Output the (X, Y) coordinate of the center of the cell containing the given text.  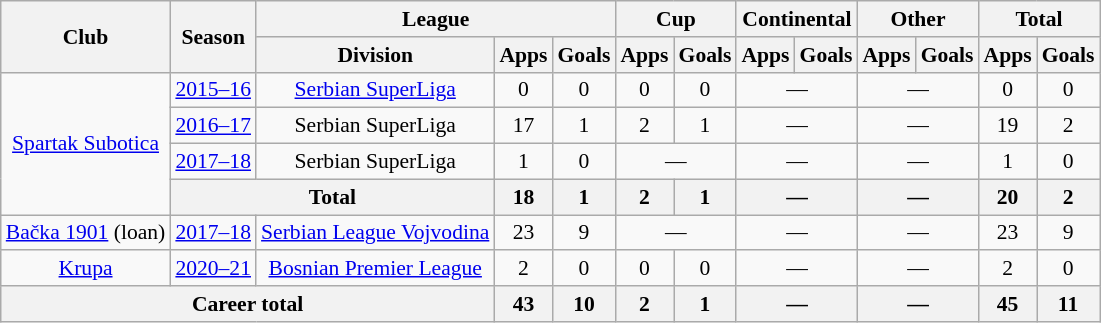
Krupa (86, 269)
10 (584, 304)
Bačka 1901 (loan) (86, 233)
Cup (676, 19)
Club (86, 36)
43 (523, 304)
League (436, 19)
Serbian League Vojvodina (375, 233)
19 (1007, 126)
17 (523, 126)
Continental (796, 19)
2016–17 (213, 126)
Division (375, 55)
2015–16 (213, 90)
Spartak Subotica (86, 143)
18 (523, 197)
2020–21 (213, 269)
Other (918, 19)
Career total (248, 304)
Season (213, 36)
45 (1007, 304)
11 (1068, 304)
Bosnian Premier League (375, 269)
20 (1007, 197)
